From the cell containing the given text, extract its center point as (X, Y) coordinate. 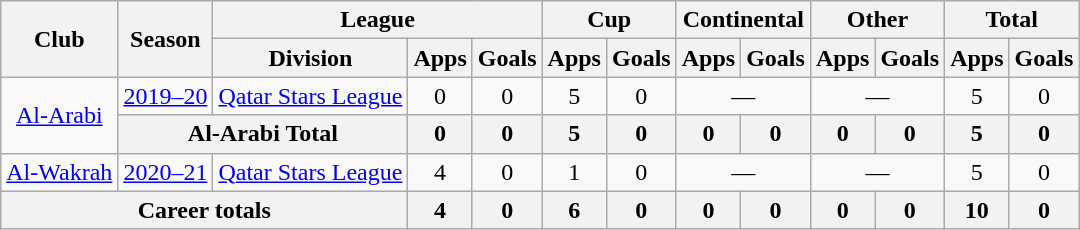
Al-Arabi (60, 115)
Season (166, 39)
Other (877, 20)
1 (574, 172)
Club (60, 39)
League (378, 20)
Cup (609, 20)
10 (977, 210)
Total (1012, 20)
Division (310, 58)
Al-Arabi Total (263, 134)
Al-Wakrah (60, 172)
2019–20 (166, 96)
2020–21 (166, 172)
6 (574, 210)
Continental (743, 20)
Career totals (204, 210)
